Identify which cell holds the provided text, then report its (x, y) central coordinate. 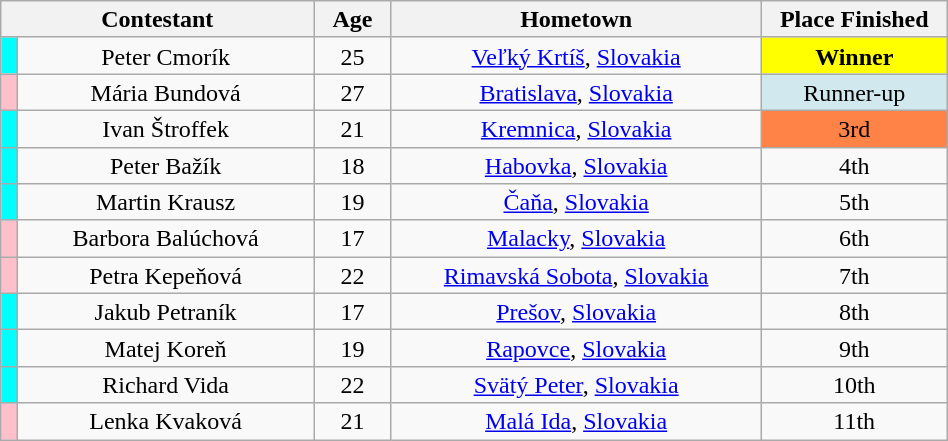
Mária Bundová (165, 92)
Place Finished (854, 20)
Matej Koreň (165, 348)
25 (352, 56)
7th (854, 276)
11th (854, 422)
10th (854, 384)
Barbora Balúchová (165, 238)
Ivan Štroffek (165, 128)
Čaňa, Slovakia (576, 202)
4th (854, 166)
Rapovce, Slovakia (576, 348)
Runner-up (854, 92)
Jakub Petraník (165, 312)
Malá Ida, Slovakia (576, 422)
Lenka Kvaková (165, 422)
Bratislava, Slovakia (576, 92)
Kremnica, Slovakia (576, 128)
Habovka, Slovakia (576, 166)
Martin Krausz (165, 202)
3rd (854, 128)
Petra Kepeňová (165, 276)
Contestant (158, 20)
Richard Vida (165, 384)
Age (352, 20)
Peter Cmorík (165, 56)
Malacky, Slovakia (576, 238)
18 (352, 166)
27 (352, 92)
Winner (854, 56)
5th (854, 202)
8th (854, 312)
Svätý Peter, Slovakia (576, 384)
Peter Bažík (165, 166)
Veľký Krtíš, Slovakia (576, 56)
Hometown (576, 20)
Rimavská Sobota, Slovakia (576, 276)
9th (854, 348)
6th (854, 238)
Prešov, Slovakia (576, 312)
